Find where the given text appears and provide that cell's center as [X, Y] coordinate. 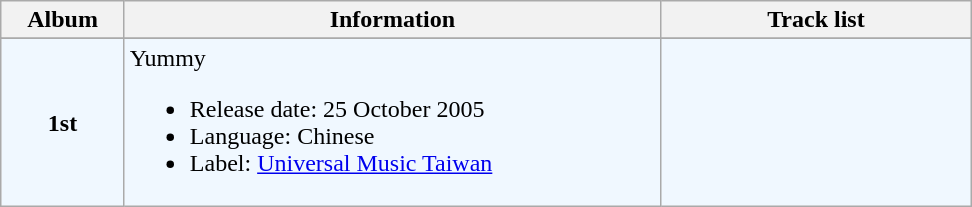
Track list [816, 20]
1st [63, 122]
Album [63, 20]
YummyRelease date: 25 October 2005Language: ChineseLabel: Universal Music Taiwan [392, 122]
Information [392, 20]
